Provide the (X, Y) coordinate of the cell's center where the given text is located.  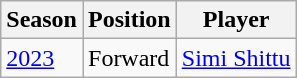
2023 (42, 58)
Player (236, 20)
Forward (129, 58)
Simi Shittu (236, 58)
Season (42, 20)
Position (129, 20)
